Detect which cell encompasses the target text, then output its [x, y] center coordinate. 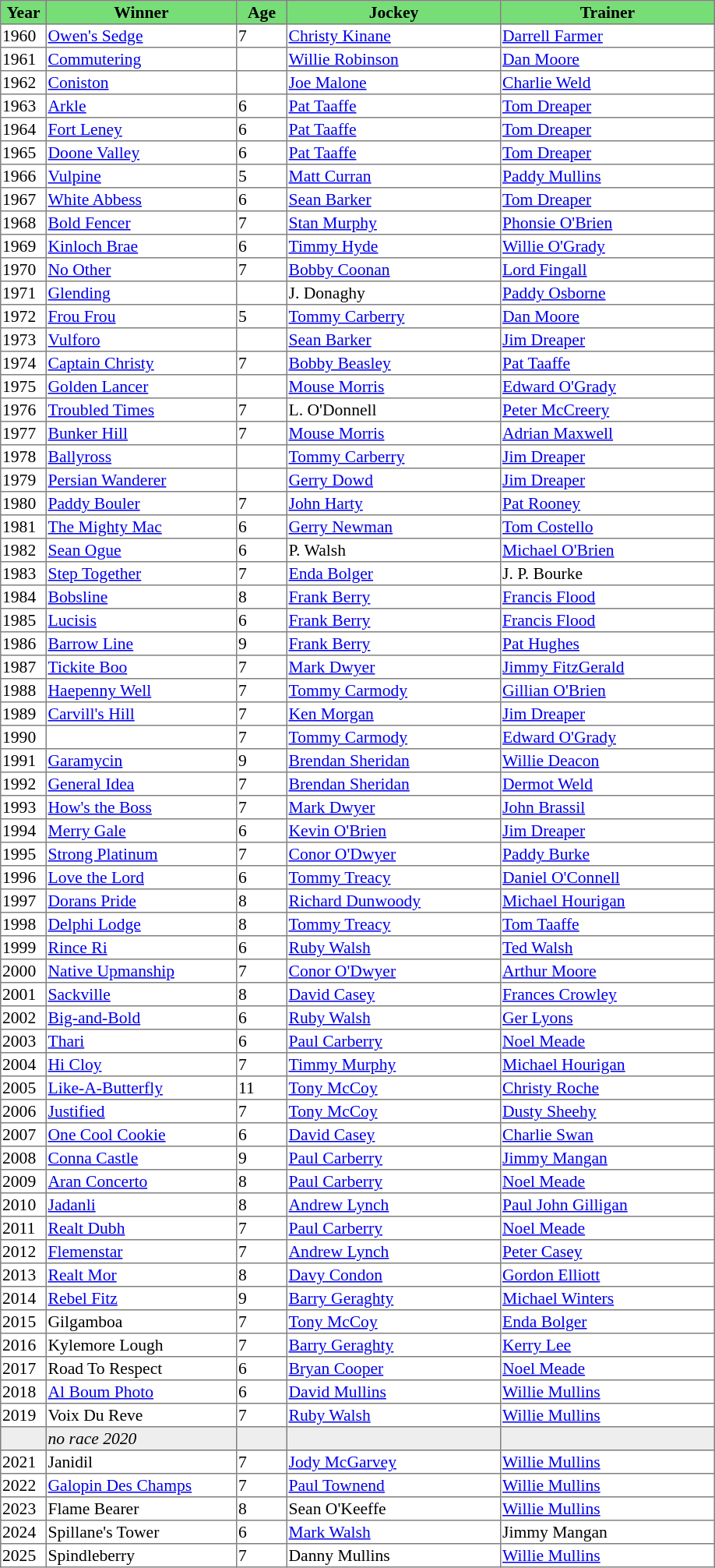
Captain Christy [141, 363]
1961 [23, 59]
Jimmy FitzGerald [608, 667]
J. Donaghy [393, 293]
2022 [23, 1485]
Age [262, 12]
One Cool Cookie [141, 1135]
Dermot Weld [608, 784]
Doone Valley [141, 153]
White Abbess [141, 200]
Phonsie O'Brien [608, 223]
Galopin Des Champs [141, 1485]
Paddy Burke [608, 854]
Realt Mor [141, 1275]
1981 [23, 527]
Aran Concerto [141, 1181]
Garamycin [141, 761]
Fort Leney [141, 129]
Flemenstar [141, 1252]
Bobby Beasley [393, 363]
2002 [23, 1018]
David Mullins [393, 1392]
Stan Murphy [393, 223]
Richard Dunwoody [393, 901]
John Harty [393, 503]
Sackville [141, 994]
Peter McCreery [608, 410]
Kerry Lee [608, 1345]
Willie Deacon [608, 761]
Michael Winters [608, 1298]
1969 [23, 246]
2016 [23, 1345]
Charlie Weld [608, 83]
Commutering [141, 59]
Paddy Mullins [608, 176]
Jody McGarvey [393, 1462]
Ted Walsh [608, 948]
Carvill's Hill [141, 714]
Tickite Boo [141, 667]
1974 [23, 363]
1995 [23, 854]
Sean Ogue [141, 550]
Mark Walsh [393, 1532]
Joe Malone [393, 83]
2004 [23, 1065]
1979 [23, 480]
2007 [23, 1135]
Glending [141, 293]
Dusty Sheehy [608, 1111]
11 [262, 1088]
Christy Roche [608, 1088]
1976 [23, 410]
Bobsline [141, 597]
1971 [23, 293]
Timmy Murphy [393, 1065]
1975 [23, 387]
1994 [23, 831]
Paddy Bouler [141, 503]
Merry Gale [141, 831]
Sean O'Keeffe [393, 1509]
1982 [23, 550]
Darrell Farmer [608, 36]
1998 [23, 924]
1983 [23, 574]
Voix Du Reve [141, 1415]
General Idea [141, 784]
P. Walsh [393, 550]
Paul Townend [393, 1485]
Ger Lyons [608, 1018]
Charlie Swan [608, 1135]
2023 [23, 1509]
Kylemore Lough [141, 1345]
Pat Hughes [608, 644]
2015 [23, 1322]
Pat Rooney [608, 503]
Bryan Cooper [393, 1368]
Arthur Moore [608, 971]
Barrow Line [141, 644]
1968 [23, 223]
Gilgamboa [141, 1322]
1962 [23, 83]
Troubled Times [141, 410]
1987 [23, 667]
Hi Cloy [141, 1065]
Trainer [608, 12]
Paddy Osborne [608, 293]
Gerry Dowd [393, 480]
2021 [23, 1462]
Spindleberry [141, 1556]
Danny Mullins [393, 1556]
John Brassil [608, 807]
2025 [23, 1556]
Step Together [141, 574]
Ken Morgan [393, 714]
1977 [23, 433]
Arkle [141, 106]
Frances Crowley [608, 994]
2011 [23, 1228]
Bobby Coonan [393, 270]
Native Upmanship [141, 971]
Bunker Hill [141, 433]
Adrian Maxwell [608, 433]
Dorans Pride [141, 901]
2024 [23, 1532]
1963 [23, 106]
The Mighty Mac [141, 527]
Michael O'Brien [608, 550]
1997 [23, 901]
Coniston [141, 83]
L. O'Donnell [393, 410]
1993 [23, 807]
Frou Frou [141, 316]
2000 [23, 971]
1990 [23, 737]
2018 [23, 1392]
1964 [23, 129]
1960 [23, 36]
2005 [23, 1088]
1965 [23, 153]
Jockey [393, 12]
1967 [23, 200]
Justified [141, 1111]
2017 [23, 1368]
Rebel Fitz [141, 1298]
Jadanli [141, 1205]
Kevin O'Brien [393, 831]
Tom Taaffe [608, 924]
Flame Bearer [141, 1509]
Tom Costello [608, 527]
1996 [23, 878]
Gerry Newman [393, 527]
Winner [141, 12]
Road To Respect [141, 1368]
1992 [23, 784]
1988 [23, 690]
Paul John Gilligan [608, 1205]
Persian Wanderer [141, 480]
Gordon Elliott [608, 1275]
1972 [23, 316]
1980 [23, 503]
Al Boum Photo [141, 1392]
Gillian O'Brien [608, 690]
Strong Platinum [141, 854]
How's the Boss [141, 807]
Lord Fingall [608, 270]
Spillane's Tower [141, 1532]
Love the Lord [141, 878]
2001 [23, 994]
Big-and-Bold [141, 1018]
Like-A-Butterfly [141, 1088]
1973 [23, 340]
Peter Casey [608, 1252]
Christy Kinane [393, 36]
Vulpine [141, 176]
1989 [23, 714]
Vulforo [141, 340]
2003 [23, 1041]
Bold Fencer [141, 223]
Willie O'Grady [608, 246]
1966 [23, 176]
J. P. Bourke [608, 574]
Year [23, 12]
Owen's Sedge [141, 36]
Kinloch Brae [141, 246]
2012 [23, 1252]
Janidil [141, 1462]
Lucisis [141, 620]
Davy Condon [393, 1275]
Golden Lancer [141, 387]
Haepenny Well [141, 690]
Matt Curran [393, 176]
Rince Ri [141, 948]
2008 [23, 1158]
2019 [23, 1415]
Conna Castle [141, 1158]
2009 [23, 1181]
Willie Robinson [393, 59]
Ballyross [141, 457]
1991 [23, 761]
No Other [141, 270]
2013 [23, 1275]
2006 [23, 1111]
2010 [23, 1205]
1986 [23, 644]
Delphi Lodge [141, 924]
1985 [23, 620]
1978 [23, 457]
1984 [23, 597]
Timmy Hyde [393, 246]
1970 [23, 270]
1999 [23, 948]
no race 2020 [141, 1439]
Thari [141, 1041]
Realt Dubh [141, 1228]
Daniel O'Connell [608, 878]
2014 [23, 1298]
